Capture the cell that displays the provided text and extract its [X, Y] central coordinate. 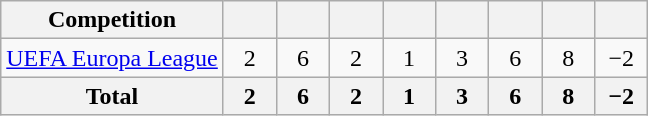
Competition [112, 20]
Total [112, 96]
UEFA Europa League [112, 58]
